Extract the (x, y) coordinate from the center of the cell holding the provided text.  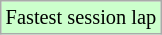
Fastest session lap (81, 17)
